Identify which cell holds the provided text, then report its (X, Y) central coordinate. 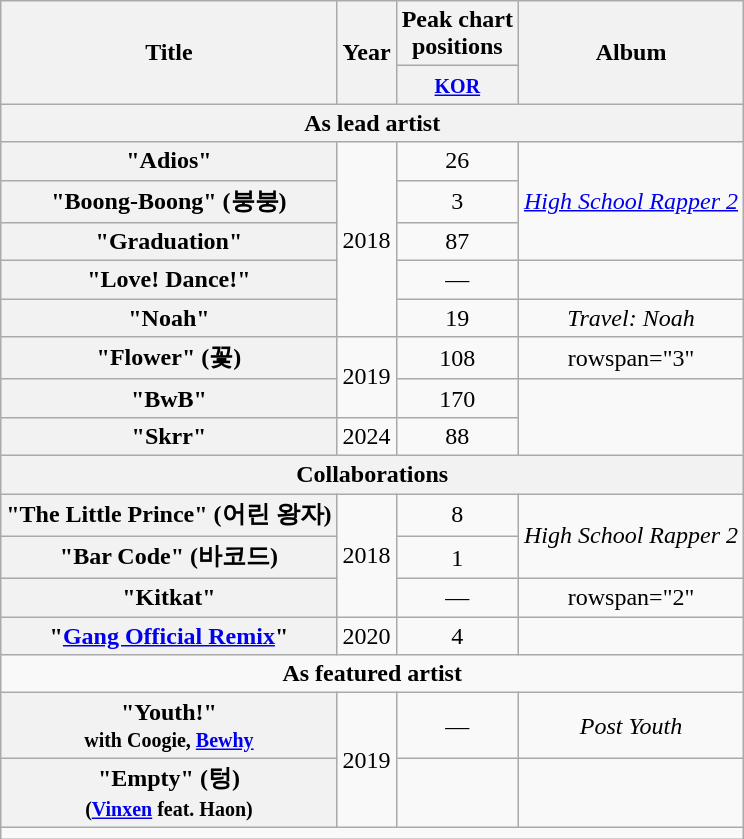
Travel: Noah (632, 318)
Peak chart positions (457, 34)
"Flower" (꽃) (169, 358)
rowspan="3" (632, 358)
4 (457, 636)
108 (457, 358)
1 (457, 558)
8 (457, 516)
88 (457, 436)
"Boong-Boong" (붕붕) (169, 202)
"BwB" (169, 398)
Collaborations (372, 474)
Album (632, 52)
As lead artist (372, 123)
"Skrr" (169, 436)
19 (457, 318)
87 (457, 242)
KOR (457, 85)
As featured artist (372, 674)
"Graduation" (169, 242)
"Love! Dance!" (169, 280)
Title (169, 52)
"Gang Official Remix" (169, 636)
26 (457, 161)
Post Youth (632, 726)
"Youth!"with Coogie, Bewhy (169, 726)
rowspan="2" (632, 598)
3 (457, 202)
"Noah" (169, 318)
170 (457, 398)
"Kitkat" (169, 598)
2020 (366, 636)
Year (366, 52)
"The Little Prince" (어린 왕자) (169, 516)
"Empty" (텅)(Vinxen feat. Haon) (169, 793)
"Adios" (169, 161)
"Bar Code" (바코드) (169, 558)
2024 (366, 436)
